Scan for the cell matching the given text and deliver its [x, y] coordinate at center. 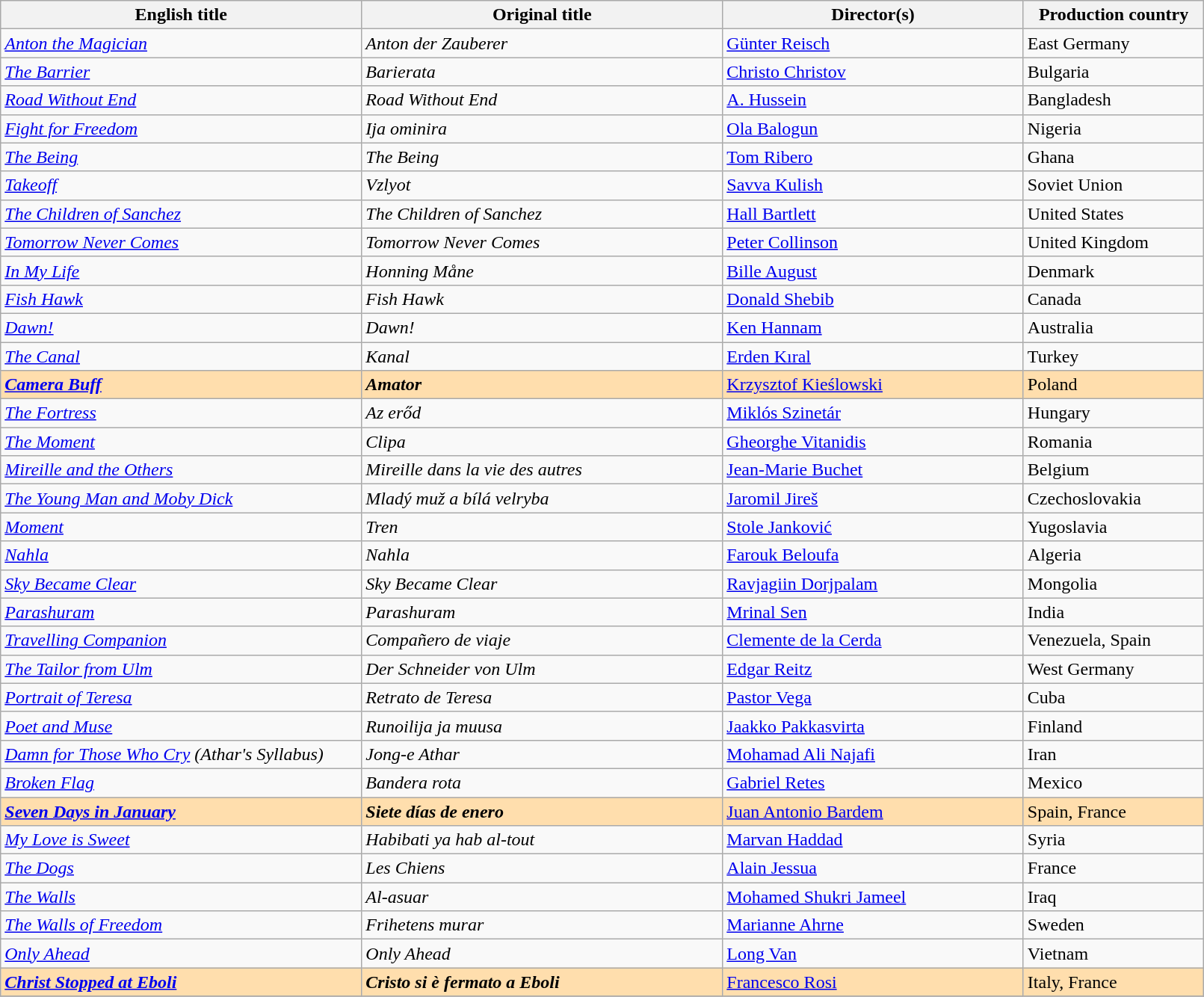
Poet and Muse [181, 726]
Anton the Magician [181, 43]
Edgar Reitz [873, 669]
Damn for Those Who Cry (Athar's Syllabus) [181, 754]
Portrait of Teresa [181, 697]
The Barrier [181, 72]
Kanal [543, 356]
A. Hussein [873, 100]
Moment [181, 527]
Travelling Companion [181, 641]
Alain Jessua [873, 868]
The Moment [181, 442]
Gabriel Retes [873, 783]
Nigeria [1114, 129]
Iraq [1114, 897]
Seven Days in January [181, 811]
Jaakko Pakkasvirta [873, 726]
Cristo si è fermato a Eboli [543, 982]
My Love is Sweet [181, 840]
Hungary [1114, 413]
Director(s) [873, 15]
Venezuela, Spain [1114, 641]
Christo Christov [873, 72]
Peter Collinson [873, 242]
Honning Måne [543, 271]
Clemente de la Cerda [873, 641]
United Kingdom [1114, 242]
United States [1114, 214]
Retrato de Teresa [543, 697]
Vzlyot [543, 185]
Ija ominira [543, 129]
The Tailor from Ulm [181, 669]
Christ Stopped at Eboli [181, 982]
Bandera rota [543, 783]
Barierata [543, 72]
Sweden [1114, 925]
Finland [1114, 726]
Francesco Rosi [873, 982]
Al-asuar [543, 897]
Compañero de viaje [543, 641]
Syria [1114, 840]
France [1114, 868]
The Canal [181, 356]
Camera Buff [181, 385]
The Young Man and Moby Dick [181, 498]
The Walls [181, 897]
Bille August [873, 271]
Romania [1114, 442]
Turkey [1114, 356]
Günter Reisch [873, 43]
Frihetens murar [543, 925]
Mrinal Sen [873, 612]
In My Life [181, 271]
The Dogs [181, 868]
Canada [1114, 299]
Mohamed Shukri Jameel [873, 897]
Donald Shebib [873, 299]
Poland [1114, 385]
Vietnam [1114, 954]
Miklós Szinetár [873, 413]
Tom Ribero [873, 157]
Production country [1114, 15]
Broken Flag [181, 783]
Italy, France [1114, 982]
Mongolia [1114, 584]
Takeoff [181, 185]
Czechoslovakia [1114, 498]
Stole Janković [873, 527]
Mireille and the Others [181, 470]
Spain, France [1114, 811]
Australia [1114, 327]
English title [181, 15]
Hall Bartlett [873, 214]
Jean-Marie Buchet [873, 470]
Denmark [1114, 271]
West Germany [1114, 669]
Siete días de enero [543, 811]
Iran [1114, 754]
Marianne Ahrne [873, 925]
The Walls of Freedom [181, 925]
Pastor Vega [873, 697]
Ghana [1114, 157]
Long Van [873, 954]
Cuba [1114, 697]
Mireille dans la vie des autres [543, 470]
Clipa [543, 442]
Bulgaria [1114, 72]
Fight for Freedom [181, 129]
Az erőd [543, 413]
Les Chiens [543, 868]
Bangladesh [1114, 100]
Mohamad Ali Najafi [873, 754]
Savva Kulish [873, 185]
Erden Kıral [873, 356]
Ravjagiin Dorjpalam [873, 584]
Belgium [1114, 470]
Yugoslavia [1114, 527]
Mladý muž a bílá velryba [543, 498]
Algeria [1114, 555]
East Germany [1114, 43]
Krzysztof Kieślowski [873, 385]
Anton der Zauberer [543, 43]
Jong-e Athar [543, 754]
Tren [543, 527]
Runoilija ja muusa [543, 726]
Juan Antonio Bardem [873, 811]
Ola Balogun [873, 129]
Marvan Haddad [873, 840]
Mexico [1114, 783]
Der Schneider von Ulm [543, 669]
Gheorghe Vitanidis [873, 442]
Farouk Beloufa [873, 555]
Habibati ya hab al-tout [543, 840]
The Fortress [181, 413]
Jaromil Jireš [873, 498]
Soviet Union [1114, 185]
Ken Hannam [873, 327]
Original title [543, 15]
India [1114, 612]
Amator [543, 385]
